Determine the (x, y) coordinate at the center of the cell enclosing the given text.  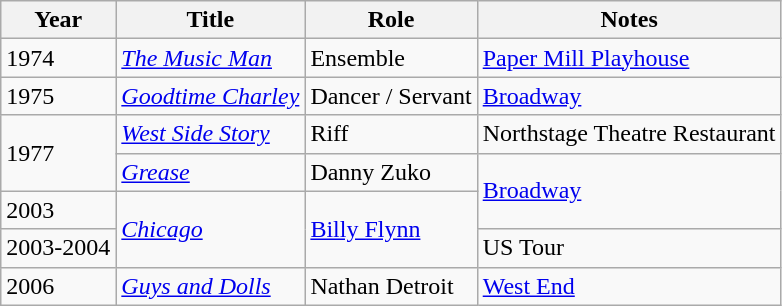
1975 (58, 96)
West End (629, 286)
The Music Man (210, 58)
1974 (58, 58)
Title (210, 20)
West Side Story (210, 134)
Goodtime Charley (210, 96)
Paper Mill Playhouse (629, 58)
2003 (58, 210)
Guys and Dolls (210, 286)
2006 (58, 286)
Notes (629, 20)
Year (58, 20)
Danny Zuko (391, 172)
Billy Flynn (391, 229)
Chicago (210, 229)
Ensemble (391, 58)
Grease (210, 172)
1977 (58, 153)
US Tour (629, 248)
Dancer / Servant (391, 96)
Riff (391, 134)
Nathan Detroit (391, 286)
Role (391, 20)
Northstage Theatre Restaurant (629, 134)
2003-2004 (58, 248)
